Output the [x, y] coordinate of the center of the cell containing the given text.  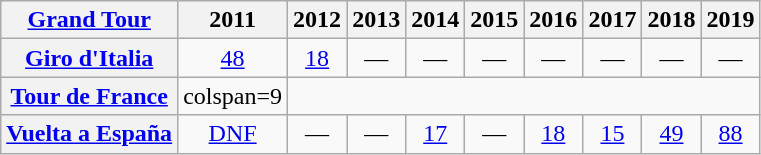
Tour de France [90, 96]
2014 [436, 20]
2017 [612, 20]
DNF [233, 134]
2011 [233, 20]
15 [612, 134]
88 [730, 134]
colspan=9 [233, 96]
2019 [730, 20]
49 [672, 134]
2016 [554, 20]
48 [233, 58]
2018 [672, 20]
Giro d'Italia [90, 58]
17 [436, 134]
2013 [376, 20]
2012 [318, 20]
Vuelta a España [90, 134]
Grand Tour [90, 20]
2015 [494, 20]
